Return the (X, Y) coordinate for the center point of the cell that contains the specified text.  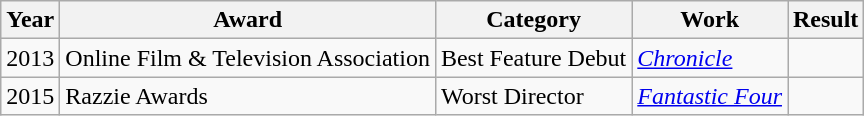
Work (710, 20)
Chronicle (710, 58)
Year (30, 20)
Razzie Awards (248, 96)
Best Feature Debut (533, 58)
Worst Director (533, 96)
Award (248, 20)
Result (826, 20)
2013 (30, 58)
2015 (30, 96)
Fantastic Four (710, 96)
Category (533, 20)
Online Film & Television Association (248, 58)
